Capture the cell that displays the provided text and extract its (X, Y) central coordinate. 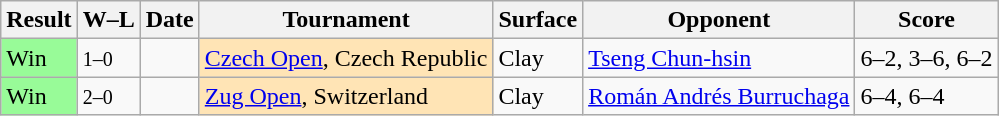
1–0 (108, 58)
Tseng Chun-hsin (719, 58)
Score (926, 20)
Tournament (346, 20)
Czech Open, Czech Republic (346, 58)
Opponent (719, 20)
Román Andrés Burruchaga (719, 96)
Surface (538, 20)
Result (39, 20)
W–L (108, 20)
6–4, 6–4 (926, 96)
6–2, 3–6, 6–2 (926, 58)
Date (170, 20)
2–0 (108, 96)
Zug Open, Switzerland (346, 96)
